Identify which cell holds the provided text, then report its (x, y) central coordinate. 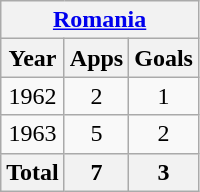
7 (96, 172)
1963 (33, 134)
Apps (96, 58)
1962 (33, 96)
Year (33, 58)
3 (164, 172)
Romania (100, 20)
1 (164, 96)
5 (96, 134)
Goals (164, 58)
Total (33, 172)
